Detect which cell encompasses the target text, then output its [x, y] center coordinate. 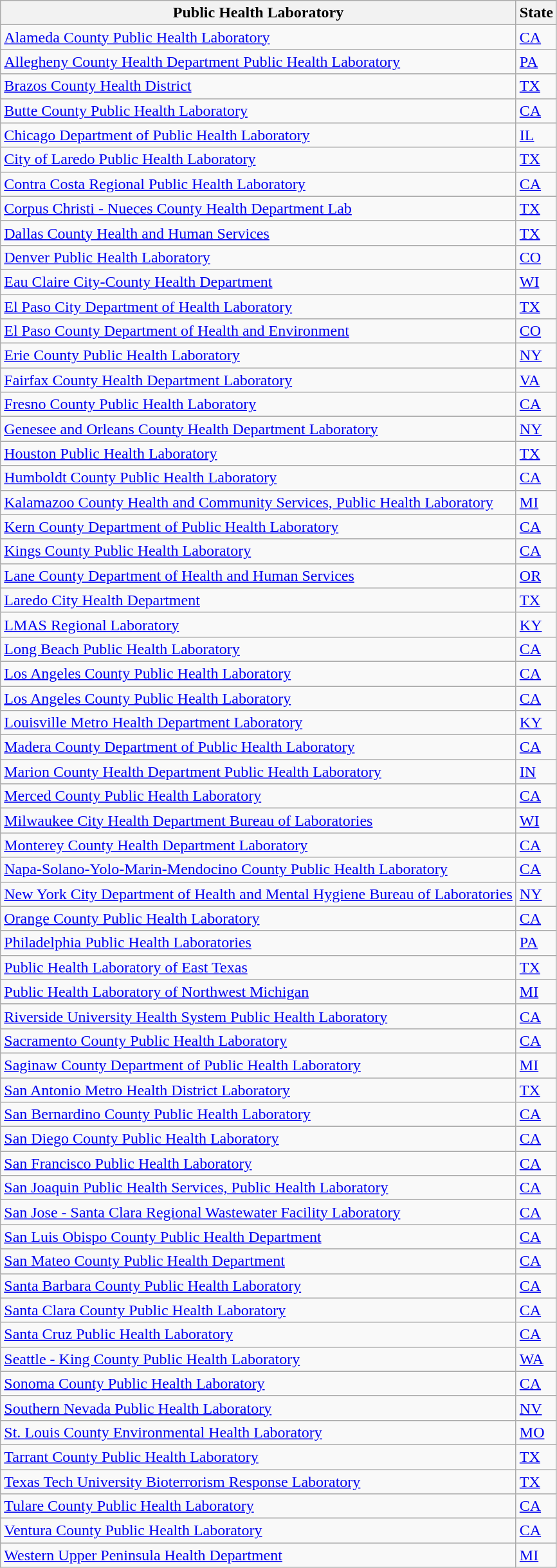
Milwaukee City Health Department Bureau of Laboratories [259, 821]
Public Health Laboratory [259, 13]
Lane County Department of Health and Human Services [259, 576]
Sonoma County Public Health Laboratory [259, 1383]
El Paso County Department of Health and Environment [259, 331]
Louisville Metro Health Department Laboratory [259, 723]
Long Beach Public Health Laboratory [259, 649]
Santa Clara County Public Health Laboratory [259, 1310]
San Francisco Public Health Laboratory [259, 1163]
Marion County Health Department Public Health Laboratory [259, 772]
Merced County Public Health Laboratory [259, 796]
Dallas County Health and Human Services [259, 233]
Kings County Public Health Laboratory [259, 551]
Southern Nevada Public Health Laboratory [259, 1408]
OR [536, 576]
Public Health Laboratory of East Texas [259, 967]
San Jose - Santa Clara Regional Wastewater Facility Laboratory [259, 1212]
Eau Claire City-County Health Department [259, 282]
El Paso City Department of Health Laboratory [259, 307]
City of Laredo Public Health Laboratory [259, 160]
Erie County Public Health Laboratory [259, 356]
Santa Cruz Public Health Laboratory [259, 1335]
Seattle - King County Public Health Laboratory [259, 1359]
Kalamazoo County Health and Community Services, Public Health Laboratory [259, 502]
St. Louis County Environmental Health Laboratory [259, 1432]
Philadelphia Public Health Laboratories [259, 943]
Saginaw County Department of Public Health Laboratory [259, 1065]
VA [536, 380]
San Diego County Public Health Laboratory [259, 1139]
Tulare County Public Health Laboratory [259, 1506]
Santa Barbara County Public Health Laboratory [259, 1286]
MO [536, 1432]
Ventura County Public Health Laboratory [259, 1531]
Chicago Department of Public Health Laboratory [259, 135]
NV [536, 1408]
Butte County Public Health Laboratory [259, 111]
San Mateo County Public Health Department [259, 1261]
San Luis Obispo County Public Health Department [259, 1237]
Sacramento County Public Health Laboratory [259, 1041]
Public Health Laboratory of Northwest Michigan [259, 992]
San Joaquin Public Health Services, Public Health Laboratory [259, 1188]
San Antonio Metro Health District Laboratory [259, 1090]
Houston Public Health Laboratory [259, 453]
Genesee and Orleans County Health Department Laboratory [259, 429]
Tarrant County Public Health Laboratory [259, 1457]
LMAS Regional Laboratory [259, 624]
IN [536, 772]
Western Upper Peninsula Health Department [259, 1555]
Orange County Public Health Laboratory [259, 918]
San Bernardino County Public Health Laboratory [259, 1115]
Allegheny County Health Department Public Health Laboratory [259, 62]
Riverside University Health System Public Health Laboratory [259, 1016]
Kern County Department of Public Health Laboratory [259, 527]
Laredo City Health Department [259, 600]
IL [536, 135]
Contra Costa Regional Public Health Laboratory [259, 184]
New York City Department of Health and Mental Hygiene Bureau of Laboratories [259, 894]
Texas Tech University Bioterrorism Response Laboratory [259, 1481]
State [536, 13]
Napa-Solano-Yolo-Marin-Mendocino County Public Health Laboratory [259, 870]
Humboldt County Public Health Laboratory [259, 478]
Madera County Department of Public Health Laboratory [259, 747]
Denver Public Health Laboratory [259, 257]
Alameda County Public Health Laboratory [259, 37]
WA [536, 1359]
Fresno County Public Health Laboratory [259, 405]
Corpus Christi - Nueces County Health Department Lab [259, 208]
Brazos County Health District [259, 86]
Monterey County Health Department Laboratory [259, 845]
Fairfax County Health Department Laboratory [259, 380]
